Provide the (x, y) coordinate of the cell's center where the given text is located.  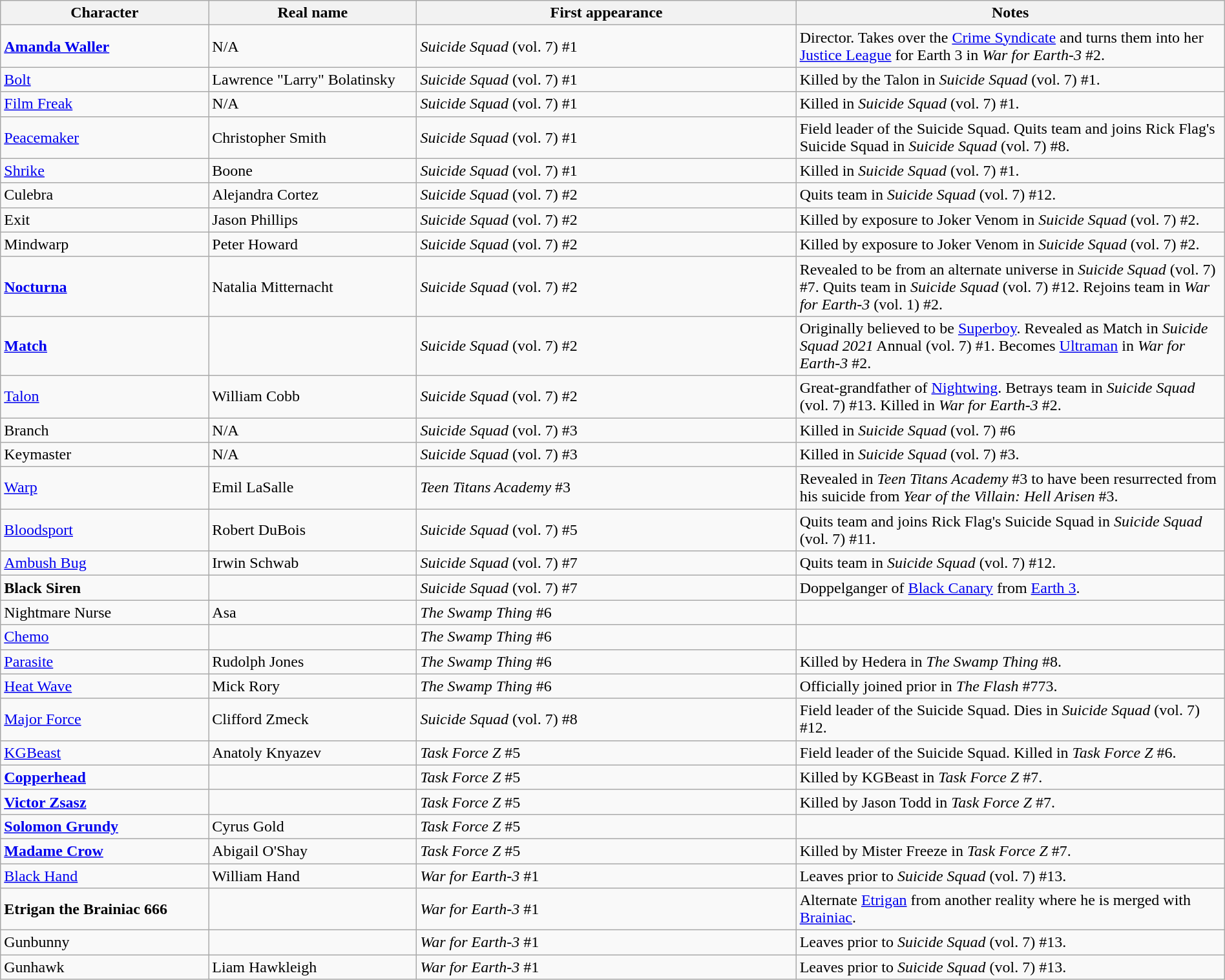
Black Siren (105, 588)
Character (105, 13)
Anatoly Knyazev (313, 753)
Amanda Waller (105, 47)
Natalia Mitternacht (313, 286)
Culebra (105, 195)
Heat Wave (105, 686)
Branch (105, 430)
Shrike (105, 171)
Killed in Suicide Squad (vol. 7) #3. (1010, 455)
Nocturna (105, 286)
Real name (313, 13)
Talon (105, 397)
Alternate Etrigan from another reality where he is merged with Brainiac. (1010, 910)
Mick Rory (313, 686)
Field leader of the Suicide Squad. Quits team and joins Rick Flag's Suicide Squad in Suicide Squad (vol. 7) #8. (1010, 137)
Field leader of the Suicide Squad. Dies in Suicide Squad (vol. 7) #12. (1010, 720)
Madame Crow (105, 851)
Great-grandfather of Nightwing. Betrays team in Suicide Squad (vol. 7) #13. Killed in War for Earth-3 #2. (1010, 397)
Bloodsport (105, 530)
Black Hand (105, 875)
Peacemaker (105, 137)
KGBeast (105, 753)
Killed by Mister Freeze in Task Force Z #7. (1010, 851)
Chemo (105, 637)
First appearance (606, 13)
Liam Hawkleigh (313, 967)
Warp (105, 488)
Lawrence "Larry" Bolatinsky (313, 79)
Peter Howard (313, 244)
Suicide Squad (vol. 7) #8 (606, 720)
Copperhead (105, 777)
Film Freak (105, 104)
Notes (1010, 13)
Quits team and joins Rick Flag's Suicide Squad in Suicide Squad (vol. 7) #11. (1010, 530)
Irwin Schwab (313, 563)
Parasite (105, 662)
William Hand (313, 875)
Rudolph Jones (313, 662)
Cyrus Gold (313, 826)
Exit (105, 220)
Clifford Zmeck (313, 720)
Killed by Jason Todd in Task Force Z #7. (1010, 802)
Officially joined prior in The Flash #773. (1010, 686)
Victor Zsasz (105, 802)
Revealed in Teen Titans Academy #3 to have been resurrected from his suicide from Year of the Villain: Hell Arisen #3. (1010, 488)
Match (105, 346)
Robert DuBois (313, 530)
Nightmare Nurse (105, 612)
Killed by Hedera in The Swamp Thing #8. (1010, 662)
Killed in Suicide Squad (vol. 7) #6 (1010, 430)
Christopher Smith (313, 137)
Abigail O'Shay (313, 851)
Solomon Grundy (105, 826)
Etrigan the Brainiac 666 (105, 910)
Ambush Bug (105, 563)
Gunhawk (105, 967)
Director. Takes over the Crime Syndicate and turns them into her Justice League for Earth 3 in War for Earth-3 #2. (1010, 47)
Keymaster (105, 455)
Teen Titans Academy #3 (606, 488)
Emil LaSalle (313, 488)
Field leader of the Suicide Squad. Killed in Task Force Z #6. (1010, 753)
Jason Phillips (313, 220)
William Cobb (313, 397)
Boone (313, 171)
Bolt (105, 79)
Mindwarp (105, 244)
Major Force (105, 720)
Killed by KGBeast in Task Force Z #7. (1010, 777)
Originally believed to be Superboy. Revealed as Match in Suicide Squad 2021 Annual (vol. 7) #1. Becomes Ultraman in War for Earth-3 #2. (1010, 346)
Gunbunny (105, 943)
Alejandra Cortez (313, 195)
Doppelganger of Black Canary from Earth 3. (1010, 588)
Killed by the Talon in Suicide Squad (vol. 7) #1. (1010, 79)
Suicide Squad (vol. 7) #5 (606, 530)
Asa (313, 612)
